Determine the [x, y] coordinate at the center of the cell enclosing the given text.  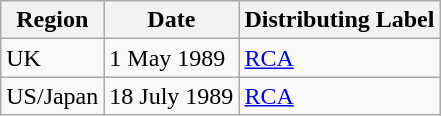
18 July 1989 [172, 96]
US/Japan [52, 96]
1 May 1989 [172, 58]
UK [52, 58]
Distributing Label [340, 20]
Region [52, 20]
Date [172, 20]
